From the cell containing the given text, extract its center point as [x, y] coordinate. 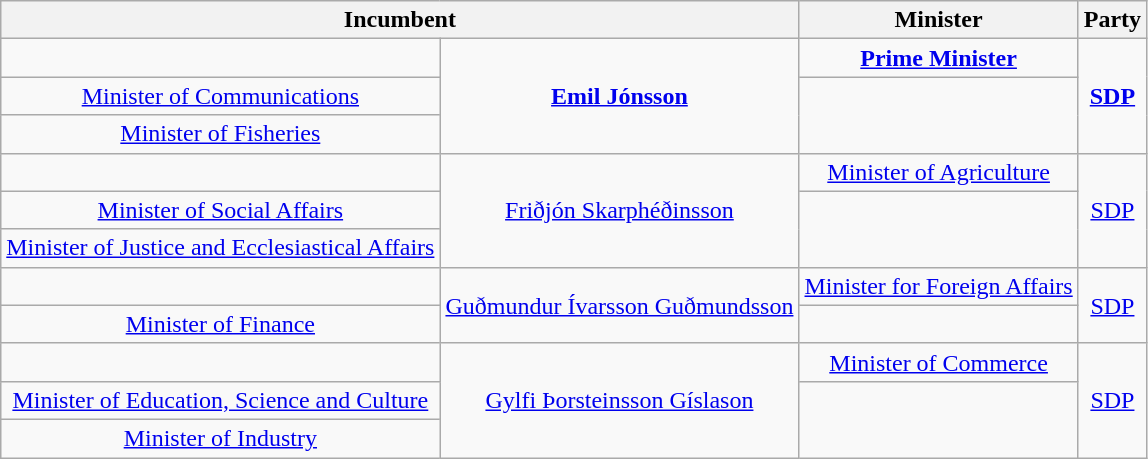
Incumbent [400, 20]
Minister of Agriculture [938, 172]
Guðmundur Ívarsson Guðmundsson [620, 305]
Friðjón Skarphéðinsson [620, 210]
Minister [938, 20]
Minister of Industry [220, 438]
Emil Jónsson [620, 96]
Party [1112, 20]
Minister of Fisheries [220, 134]
Minister of Commerce [938, 362]
Minister of Justice and Ecclesiastical Affairs [220, 248]
Minister of Finance [220, 324]
Minister for Foreign Affairs [938, 286]
Prime Minister [938, 58]
Minister of Social Affairs [220, 210]
Minister of Communications [220, 96]
Minister of Education, Science and Culture [220, 400]
Gylfi Þorsteinsson Gíslason [620, 400]
